Provide the (x, y) coordinate of the cell's center where the given text is located.  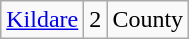
2 (96, 20)
County (148, 20)
Kildare (42, 20)
